Determine the [x, y] coordinate at the center of the cell enclosing the given text.  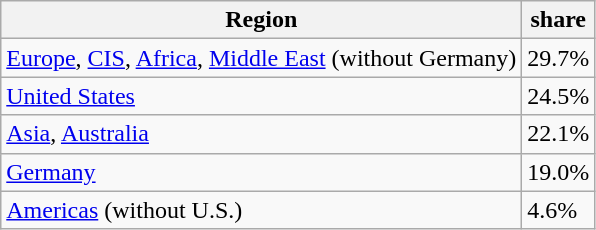
22.1% [558, 134]
19.0% [558, 172]
4.6% [558, 210]
24.5% [558, 96]
Europe, CIS, Africa, Middle East (without Germany) [262, 58]
Asia, Australia [262, 134]
Region [262, 20]
United States [262, 96]
share [558, 20]
Germany [262, 172]
29.7% [558, 58]
Americas (without U.S.) [262, 210]
